Locate the cell with the specified text and output its [X, Y] center coordinate. 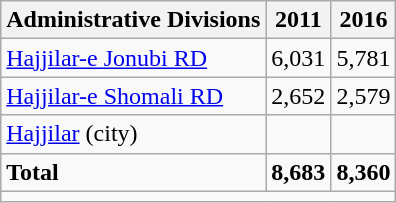
8,683 [298, 172]
2011 [298, 20]
Hajjilar (city) [134, 134]
5,781 [364, 58]
Hajjilar-e Shomali RD [134, 96]
2,579 [364, 96]
2,652 [298, 96]
Administrative Divisions [134, 20]
Total [134, 172]
8,360 [364, 172]
6,031 [298, 58]
2016 [364, 20]
Hajjilar-e Jonubi RD [134, 58]
